Extract the [x, y] coordinate from the center of the cell holding the provided text.  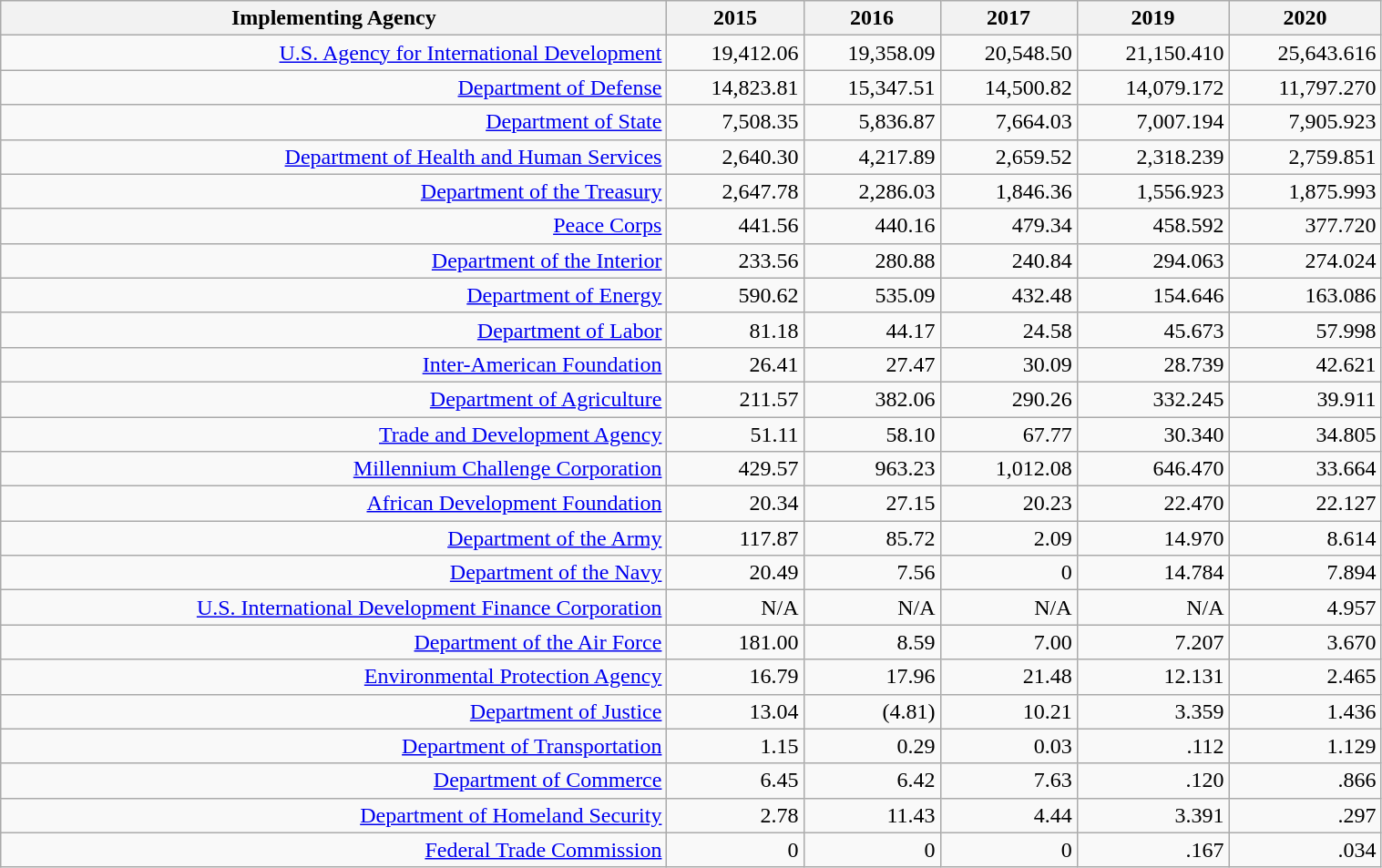
Department of Defense [333, 87]
2015 [735, 18]
1,875.993 [1305, 191]
2017 [1008, 18]
432.48 [1008, 295]
Inter-American Foundation [333, 364]
646.470 [1153, 469]
33.664 [1305, 469]
8.59 [872, 642]
1.15 [735, 746]
240.84 [1008, 260]
3.391 [1153, 815]
Department of Energy [333, 295]
1,012.08 [1008, 469]
11,797.270 [1305, 87]
Department of Labor [333, 330]
590.62 [735, 295]
.034 [1305, 850]
290.26 [1008, 399]
45.673 [1153, 330]
154.646 [1153, 295]
22.470 [1153, 504]
7,007.194 [1153, 122]
117.87 [735, 538]
26.41 [735, 364]
20.34 [735, 504]
7.207 [1153, 642]
163.086 [1305, 295]
Department of Agriculture [333, 399]
Department of Justice [333, 711]
Department of the Air Force [333, 642]
14.970 [1153, 538]
Department of the Treasury [333, 191]
7.894 [1305, 573]
4.957 [1305, 608]
7,508.35 [735, 122]
58.10 [872, 434]
377.720 [1305, 226]
34.805 [1305, 434]
81.18 [735, 330]
441.56 [735, 226]
3.359 [1153, 711]
963.23 [872, 469]
440.16 [872, 226]
14,500.82 [1008, 87]
14.784 [1153, 573]
28.739 [1153, 364]
7,664.03 [1008, 122]
21,150.410 [1153, 53]
10.21 [1008, 711]
19,358.09 [872, 53]
479.34 [1008, 226]
Federal Trade Commission [333, 850]
2,286.03 [872, 191]
20,548.50 [1008, 53]
2020 [1305, 18]
21.48 [1008, 677]
.120 [1153, 781]
7.63 [1008, 781]
U.S. Agency for International Development [333, 53]
Department of Health and Human Services [333, 157]
57.998 [1305, 330]
11.43 [872, 815]
233.56 [735, 260]
2,759.851 [1305, 157]
7,905.923 [1305, 122]
1,556.923 [1153, 191]
19,412.06 [735, 53]
85.72 [872, 538]
44.17 [872, 330]
458.592 [1153, 226]
Millennium Challenge Corporation [333, 469]
1,846.36 [1008, 191]
27.47 [872, 364]
429.57 [735, 469]
27.15 [872, 504]
382.06 [872, 399]
Implementing Agency [333, 18]
1.436 [1305, 711]
0.29 [872, 746]
Peace Corps [333, 226]
.167 [1153, 850]
Department of State [333, 122]
4,217.89 [872, 157]
280.88 [872, 260]
20.23 [1008, 504]
20.49 [735, 573]
0.03 [1008, 746]
8.614 [1305, 538]
2.09 [1008, 538]
5,836.87 [872, 122]
6.42 [872, 781]
16.79 [735, 677]
12.131 [1153, 677]
13.04 [735, 711]
2016 [872, 18]
.297 [1305, 815]
2.465 [1305, 677]
2,659.52 [1008, 157]
.112 [1153, 746]
2019 [1153, 18]
51.11 [735, 434]
22.127 [1305, 504]
67.77 [1008, 434]
15,347.51 [872, 87]
24.58 [1008, 330]
Department of Transportation [333, 746]
181.00 [735, 642]
14,079.172 [1153, 87]
.866 [1305, 781]
Department of the Navy [333, 573]
Trade and Development Agency [333, 434]
7.00 [1008, 642]
42.621 [1305, 364]
7.56 [872, 573]
535.09 [872, 295]
2,640.30 [735, 157]
332.245 [1153, 399]
2.78 [735, 815]
African Development Foundation [333, 504]
294.063 [1153, 260]
14,823.81 [735, 87]
30.09 [1008, 364]
Environmental Protection Agency [333, 677]
25,643.616 [1305, 53]
Department of the Interior [333, 260]
6.45 [735, 781]
Department of Homeland Security [333, 815]
Department of Commerce [333, 781]
274.024 [1305, 260]
4.44 [1008, 815]
(4.81) [872, 711]
3.670 [1305, 642]
Department of the Army [333, 538]
39.911 [1305, 399]
17.96 [872, 677]
U.S. International Development Finance Corporation [333, 608]
2,318.239 [1153, 157]
211.57 [735, 399]
2,647.78 [735, 191]
30.340 [1153, 434]
1.129 [1305, 746]
